Output the (X, Y) coordinate of the center of the cell containing the given text.  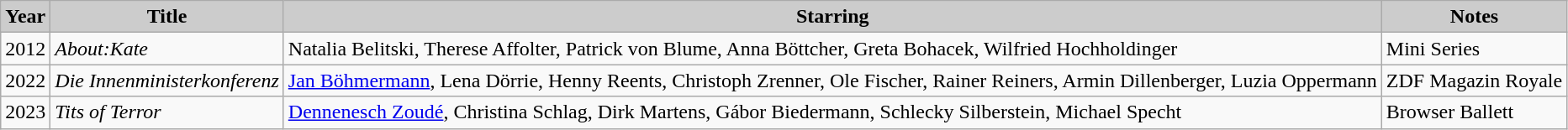
Year (25, 17)
2012 (25, 49)
2023 (25, 112)
Mini Series (1474, 49)
Dennenesch Zoudé, Christina Schlag, Dirk Martens, Gábor Biedermann, Schlecky Silberstein, Michael Specht (832, 112)
Jan Böhmermann, Lena Dörrie, Henny Reents, Christoph Zrenner, Ole Fischer, Rainer Reiners, Armin Dillenberger, Luzia Oppermann (832, 81)
Browser Ballett (1474, 112)
Die Innenministerkonferenz (166, 81)
ZDF Magazin Royale (1474, 81)
Natalia Belitski, Therese Affolter, Patrick von Blume, Anna Böttcher, Greta Bohacek, Wilfried Hochholdinger (832, 49)
2022 (25, 81)
About:Kate (166, 49)
Tits of Terror (166, 112)
Title (166, 17)
Starring (832, 17)
Notes (1474, 17)
